Return (x, y) of the center of cell containing provided text 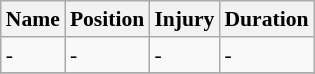
Name (33, 19)
Position (107, 19)
Injury (184, 19)
Duration (266, 19)
